Capture the cell that displays the provided text and extract its [X, Y] central coordinate. 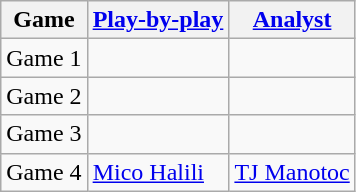
Game 2 [44, 96]
Game [44, 20]
Mico Halili [158, 172]
Game 3 [44, 134]
TJ Manotoc [292, 172]
Game 1 [44, 58]
Game 4 [44, 172]
Analyst [292, 20]
Play-by-play [158, 20]
